Extract the [x, y] coordinate from the center of the cell holding the provided text.  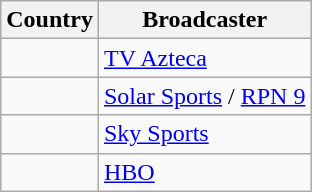
Country [50, 20]
TV Azteca [204, 58]
Sky Sports [204, 134]
Broadcaster [204, 20]
HBO [204, 172]
Solar Sports / RPN 9 [204, 96]
